Detect which cell encompasses the target text, then output its [x, y] center coordinate. 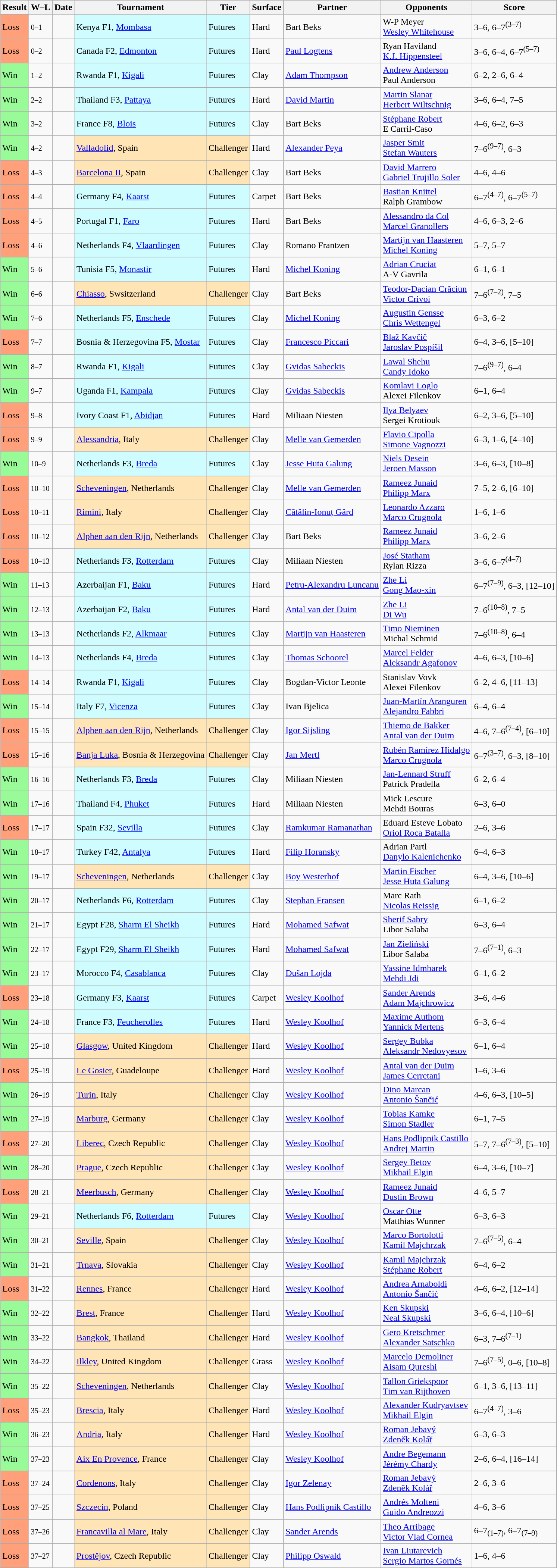
Rimini, Italy [140, 512]
Turkey F42, Antalya [140, 852]
Dino Marcan Antonio Šančić [426, 1095]
4–6, 4–6 [514, 172]
4–4 [40, 196]
David Martin [332, 99]
17–17 [40, 827]
4–2 [40, 148]
Adrian Partl Danylo Kalenichenko [426, 852]
Sherif Sabry Libor Salaba [426, 924]
Canada F2, Edmonton [140, 51]
6–3, 6–2 [514, 318]
31–22 [40, 1289]
15–15 [40, 730]
Ken Skupski Neal Skupski [426, 1313]
Netherlands F2, Alkmaar [140, 633]
Germany F4, Kaarst [140, 196]
19–17 [40, 876]
W-P Meyer Wesley Whitehouse [426, 27]
Ivan Bjelica [332, 707]
6–7(1–7), 6–7(7–9) [514, 1532]
Barcelona II, Spain [140, 172]
4–3 [40, 172]
Flavio Cipolla Simone Vagnozzi [426, 439]
Filip Horansky [332, 852]
3–6, 4–6 [514, 998]
Alessandro da Col Marcel Granollers [426, 221]
1–2 [40, 75]
Hans Podlipnik Castillo Andrej Martin [426, 1143]
31–21 [40, 1265]
18–17 [40, 852]
4–6, 6–2, 6–3 [514, 124]
6–2, 4–6, [11–13] [514, 682]
7–6(9–7), 6–3 [514, 148]
Theo Arribage Victor Vlad Cornea [426, 1532]
4–6, 6–3, [10–6] [514, 657]
Kenya F1, Mombasa [140, 27]
Martijn van Haasteren [332, 633]
W–L [40, 7]
25–19 [40, 1070]
Marburg, Germany [140, 1119]
Tobias Kamke Simon Stadler [426, 1119]
20–17 [40, 901]
Bangkok, Thailand [140, 1337]
7–6(7–1), 6–3 [514, 949]
Germany F3, Kaarst [140, 998]
23–18 [40, 998]
Zhe Li Di Wu [426, 609]
Ivory Coast F1, Abidjan [140, 415]
Paul Logtens [332, 51]
7–6(10–8), 7–5 [514, 609]
6–7(7–9), 6–3, [12–10] [514, 585]
6–4, 6–2 [514, 1265]
France F8, Blois [140, 124]
Azerbaijan F1, Baku [140, 585]
14–14 [40, 682]
15–14 [40, 707]
6–4, 6–4 [514, 707]
Portugal F1, Faro [140, 221]
6–6 [40, 293]
Sander Arends [332, 1532]
Gero Kretschmer Alexander Satschko [426, 1337]
7–6(7–5), 0–6, [10–8] [514, 1362]
Italy F7, Vicenza [140, 707]
4–6, 5–7 [514, 1192]
Igor Sijsling [332, 730]
Rameez Junaid Dustin Brown [426, 1192]
Liberec, Czech Republic [140, 1143]
Francesco Piccari [332, 342]
Alessandria, Italy [140, 439]
28–20 [40, 1168]
25–18 [40, 1046]
Stéphane Robert E Carril-Caso [426, 124]
Augustin Gensse Chris Wettengel [426, 318]
Marcel Felder Aleksandr Agafonov [426, 657]
0–2 [40, 51]
Thailand F3, Pattaya [140, 99]
Yassine Idmbarek Mehdi Jdi [426, 973]
Antal van der Duim [332, 609]
5–7, 7–6(7–3), [5–10] [514, 1143]
Le Gosier, Guadeloupe [140, 1070]
Rennes, France [140, 1289]
5–6 [40, 269]
Aix En Provence, France [140, 1459]
6–4, 6–3 [514, 852]
Stephan Fransen [332, 901]
10–12 [40, 536]
Rubén Ramírez Hidalgo Marco Crugnola [426, 755]
Partner [332, 7]
6–1, 6–1 [514, 269]
6–7(4–7), 6–7(5–7) [514, 196]
37–26 [40, 1532]
Kamil Majchrzak Stéphane Robert [426, 1265]
Brescia, Italy [140, 1410]
Ilya Belyaev Sergei Krotiouk [426, 415]
Martin Fischer Jesse Huta Galung [426, 876]
Marc Rath Nicolas Reissig [426, 901]
Antal van der Duim James Cerretani [426, 1070]
28–21 [40, 1192]
37–24 [40, 1483]
Andria, Italy [140, 1434]
Egypt F28, Sharm El Sheikh [140, 924]
Netherlands F4, Breda [140, 657]
4–6, 6–2, [12–14] [514, 1289]
Andrew Anderson Paul Anderson [426, 75]
1–6, 3–6 [514, 1070]
35–23 [40, 1410]
6–1, 7–5 [514, 1119]
15–16 [40, 755]
3–6, 6–7(4–7) [514, 560]
29–21 [40, 1216]
Andrea Arnaboldi Antonio Šančić [426, 1289]
Brest, France [140, 1313]
Jesse Huta Galung [332, 463]
Zhe Li Gong Mao-xin [426, 585]
Prostějov, Czech Republic [140, 1556]
Philipp Oswald [332, 1556]
Szczecin, Poland [140, 1507]
4–6 [40, 245]
Tournament [140, 7]
22–17 [40, 949]
Adam Thompson [332, 75]
7–7 [40, 342]
3–6, 6–4, [10–6] [514, 1313]
Igor Zelenay [332, 1483]
9–7 [40, 391]
27–19 [40, 1119]
Morocco F4, Casablanca [140, 973]
Ryan Haviland K.J. Hippensteel [426, 51]
6–4, 3–6, [10–6] [514, 876]
Juan-Martín Aranguren Alejandro Fabbri [426, 707]
36–23 [40, 1434]
Timo Nieminen Michal Schmid [426, 633]
Adrian Cruciat A-V Gavrila [426, 269]
Boy Westerhof [332, 876]
Egypt F29, Sharm El Sheikh [140, 949]
Bogdan-Victor Leonte [332, 682]
Thiemo de Bakker Antal van der Duim [426, 730]
Oscar Otte Matthias Wunner [426, 1216]
Thomas Schoorel [332, 657]
3–6, 6–3, [10–8] [514, 463]
Tier [228, 7]
3–6, 6–4, 6–7(5–7) [514, 51]
David Marrero Gabriel Trujillo Soler [426, 172]
7–6(9–7), 6–4 [514, 366]
24–18 [40, 1021]
Marco Bortolotti Kamil Majchrzak [426, 1240]
4–6, 6–3, 2–6 [514, 221]
Azerbaijan F2, Baku [140, 609]
Result [15, 7]
Cordenons, Italy [140, 1483]
Blaž Kavčič Jaroslav Pospíšil [426, 342]
6–2, 3–6, [5–10] [514, 415]
Score [514, 7]
Leonardo Azzaro Marco Crugnola [426, 512]
5–7, 5–7 [514, 245]
4–6, 7–6(7–4), [6–10] [514, 730]
2–2 [40, 99]
7–6(7–5), 6–4 [514, 1240]
0–1 [40, 27]
Lawal Shehu Candy Idoko [426, 366]
Chiasso, Swsitzerland [140, 293]
6–4, 3–6, [10–7] [514, 1168]
Netherlands F3, Rotterdam [140, 560]
Martijn van Haasteren Michel Koning [426, 245]
Turin, Italy [140, 1095]
Hans Podlipnik Castillo [332, 1507]
11–13 [40, 585]
Alexander Kudryavtsev Mikhail Elgin [426, 1410]
6–1, 3–6, [13–11] [514, 1386]
10–13 [40, 560]
Tallon Griekspoor Tim van Rijthoven [426, 1386]
Bosnia & Herzegovina F5, Mostar [140, 342]
Opponents [426, 7]
37–23 [40, 1459]
3–2 [40, 124]
23–17 [40, 973]
10–10 [40, 488]
37–27 [40, 1556]
1–6, 4–6 [514, 1556]
Valladolid, Spain [140, 148]
35–22 [40, 1386]
10–9 [40, 463]
17–16 [40, 804]
Jasper Smit Stefan Wauters [426, 148]
3–6, 6–7(3–7) [514, 27]
4–5 [40, 221]
4–6, 6–3, [10–5] [514, 1095]
Banja Luka, Bosnia & Herzegovina [140, 755]
7–5, 2–6, [6–10] [514, 488]
Stanislav Vovk Alexei Filenkov [426, 682]
Dušan Lojda [332, 973]
Grass [267, 1362]
6–2, 6–4 [514, 779]
8–7 [40, 366]
Tunisia F5, Monastir [140, 269]
Teodor-Dacian Crăciun Victor Crivoi [426, 293]
Jan Mertl [332, 755]
21–17 [40, 924]
Maxime Authom Yannick Mertens [426, 1021]
6–3, 6–0 [514, 804]
6–7(4–7), 3–6 [514, 1410]
Sander Arends Adam Majchrowicz [426, 998]
6–4, 3–6, [5–10] [514, 342]
10–11 [40, 512]
12–13 [40, 609]
Netherlands F4, Vlaardingen [140, 245]
6–7(3–7), 6–3, [8–10] [514, 755]
Jan Zieliński Libor Salaba [426, 949]
6–3, 1–6, [4–10] [514, 439]
Cătălin-Ionuț Gârd [332, 512]
Ramkumar Ramanathan [332, 827]
Niels Desein Jeroen Masson [426, 463]
Romano Frantzen [332, 245]
Sergey Betov Mikhail Elgin [426, 1168]
Glasgow, United Kingdom [140, 1046]
37–25 [40, 1507]
3–6, 2–6 [514, 536]
Netherlands F5, Enschede [140, 318]
Martin Slanar Herbert Wiltschnig [426, 99]
2–6, 6–4, [16–14] [514, 1459]
Surface [267, 7]
Marcelo Demoliner Aisam Qureshi [426, 1362]
Komlavi Loglo Alexei Filenkov [426, 391]
Francavilla al Mare, Italy [140, 1532]
13–13 [40, 633]
José Statham Rylan Rizza [426, 560]
Thailand F4, Phuket [140, 804]
Eduard Esteve Lobato Oriol Roca Batalla [426, 827]
6–3, 7–6(7–1) [514, 1337]
France F3, Feucherolles [140, 1021]
Date [63, 7]
Trnava, Slovakia [140, 1265]
Prague, Czech Republic [140, 1168]
16–16 [40, 779]
Sergey Bubka Aleksandr Nedovyesov [426, 1046]
9–9 [40, 439]
30–21 [40, 1240]
Jan-Lennard Struff Patrick Pradella [426, 779]
Spain F32, Sevilla [140, 827]
Petru-Alexandru Luncanu [332, 585]
Bastian Knittel Ralph Grambow [426, 196]
7–6(7–2), 7–5 [514, 293]
27–20 [40, 1143]
6–2, 2–6, 6–4 [514, 75]
Ivan Liutarevich Sergio Martos Gornés [426, 1556]
Seville, Spain [140, 1240]
4–6, 3–6 [514, 1507]
Ilkley, United Kingdom [140, 1362]
7–6 [40, 318]
7–6(10–8), 6–4 [514, 633]
32–22 [40, 1313]
14–13 [40, 657]
Uganda F1, Kampala [140, 391]
1–6, 1–6 [514, 512]
9–8 [40, 415]
Andre Begemann Jérémy Chardy [426, 1459]
33–22 [40, 1337]
26–19 [40, 1095]
3–6, 6–4, 7–5 [514, 99]
Meerbusch, Germany [140, 1192]
Andrés Molteni Guido Andreozzi [426, 1507]
Alexander Peya [332, 148]
34–22 [40, 1362]
Mick Lescure Mehdi Bouras [426, 804]
